Determine the (X, Y) coordinate at the center of the cell enclosing the given text.  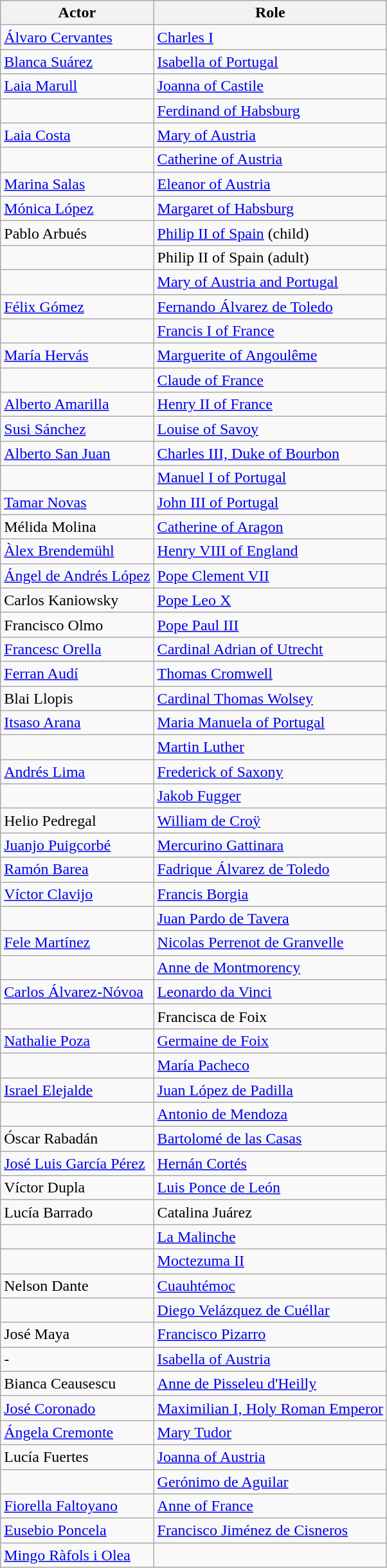
Martin Luther (270, 747)
Joanna of Castile (270, 86)
Mónica López (77, 208)
Maximilian I, Holy Roman Emperor (270, 1408)
Cuauhtémoc (270, 1286)
Antonio de Mendoza (270, 1115)
Maria Manuela of Portugal (270, 723)
Bartolomé de las Casas (270, 1139)
José Luis García Pérez (77, 1163)
Germaine de Foix (270, 1041)
Blanca Suárez (77, 62)
Ángel de Andrés López (77, 576)
Anne de Montmorency (270, 967)
Pope Paul III (270, 624)
Joanna of Austria (270, 1457)
La Malinche (270, 1237)
Diego Velázquez de Cuéllar (270, 1310)
Francis Borgia (270, 894)
Carlos Álvarez-Nóvoa (77, 992)
Bianca Ceausescu (77, 1383)
Anne de Pisseleu d'Heilly (270, 1383)
Frederick of Saxony (270, 772)
Pope Leo X (270, 600)
Óscar Rabadán (77, 1139)
José Coronado (77, 1408)
Fernando Álvarez de Toledo (270, 307)
- (77, 1359)
Catalina Juárez (270, 1212)
Mary of Austria and Portugal (270, 282)
Hernán Cortés (270, 1163)
Leonardo da Vinci (270, 992)
Luis Ponce de León (270, 1188)
Francis I of France (270, 331)
Jakob Fugger (270, 796)
Itsaso Arana (77, 723)
Susi Sánchez (77, 429)
Catherine of Aragon (270, 527)
Lucía Barrado (77, 1212)
Mélida Molina (77, 527)
Moctezuma II (270, 1261)
Thomas Cromwell (270, 673)
Anne of France (270, 1506)
Fiorella Faltoyano (77, 1506)
Laia Costa (77, 135)
Henry VIII of England (270, 551)
Marina Salas (77, 184)
Francisca de Foix (270, 1016)
Margaret of Habsburg (270, 208)
Tamar Novas (77, 502)
Pablo Arbués (77, 233)
José Maya (77, 1335)
Carlos Kaniowsky (77, 600)
Gerónimo de Aguilar (270, 1481)
Fele Martínez (77, 943)
Francisco Olmo (77, 624)
Lucía Fuertes (77, 1457)
Víctor Clavijo (77, 894)
Helio Pedregal (77, 821)
Víctor Dupla (77, 1188)
Mingo Ràfols i Olea (77, 1555)
Fadrique Álvarez de Toledo (270, 870)
Eleanor of Austria (270, 184)
Nicolas Perrenot de Granvelle (270, 943)
Juan López de Padilla (270, 1090)
Cardinal Thomas Wolsey (270, 698)
Francisco Pizarro (270, 1335)
Isabella of Austria (270, 1359)
María Hervás (77, 356)
John III of Portugal (270, 502)
Louise of Savoy (270, 429)
Andrés Lima (77, 772)
María Pacheco (270, 1065)
Francesc Orella (77, 649)
Marguerite of Angoulême (270, 356)
Isabella of Portugal (270, 62)
Cardinal Adrian of Utrecht (270, 649)
Álvaro Cervantes (77, 37)
Ramón Barea (77, 870)
Félix Gómez (77, 307)
Henry II of France (270, 405)
Eusebio Poncela (77, 1531)
Manuel I of Portugal (270, 478)
Mary Tudor (270, 1432)
Àlex Brendemühl (77, 551)
Juan Pardo de Tavera (270, 918)
Mercurino Gattinara (270, 845)
Francisco Jiménez de Cisneros (270, 1531)
Pope Clement VII (270, 576)
Claude of France (270, 380)
Ferran Audí (77, 673)
Ángela Cremonte (77, 1432)
Charles III, Duke of Bourbon (270, 453)
Mary of Austria (270, 135)
Catherine of Austria (270, 160)
Charles I (270, 37)
Alberto San Juan (77, 453)
William de Croÿ (270, 821)
Role (270, 13)
Nelson Dante (77, 1286)
Actor (77, 13)
Alberto Amarilla (77, 405)
Philip II of Spain (child) (270, 233)
Israel Elejalde (77, 1090)
Nathalie Poza (77, 1041)
Philip II of Spain (adult) (270, 257)
Blai Llopis (77, 698)
Juanjo Puigcorbé (77, 845)
Ferdinand of Habsburg (270, 111)
Laia Marull (77, 86)
